Pinpoint the cell where the given text exists, returning its (X, Y) midpoint coordinate. 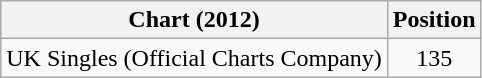
UK Singles (Official Charts Company) (194, 58)
Chart (2012) (194, 20)
135 (434, 58)
Position (434, 20)
